Locate the cell with the specified text and output its [X, Y] center coordinate. 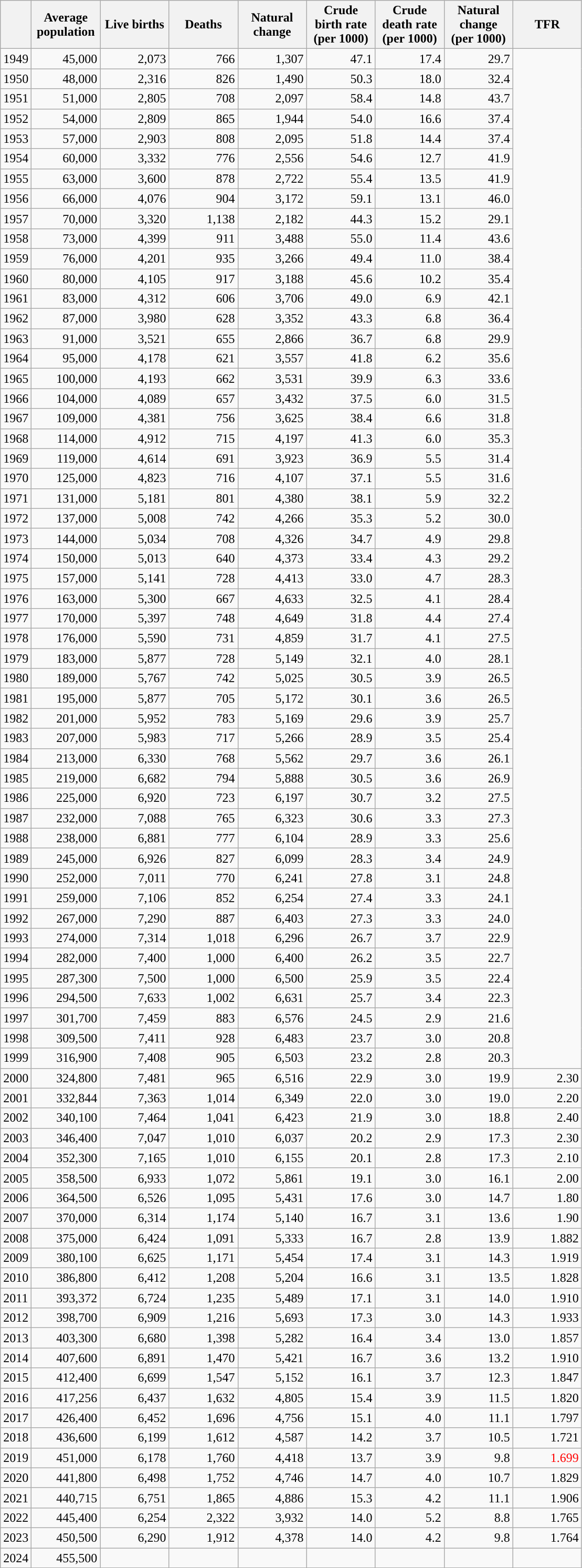
6,403 [272, 918]
49.4 [341, 258]
13.0 [479, 1338]
346,400 [66, 1138]
1.699 [547, 1458]
1982 [16, 718]
95,000 [66, 359]
2006 [16, 1198]
1,490 [272, 79]
5,152 [272, 1378]
19.0 [479, 1098]
1978 [16, 639]
770 [204, 878]
15.2 [409, 218]
225,000 [66, 798]
45,000 [66, 59]
1,865 [204, 1498]
5,282 [272, 1338]
47.1 [341, 59]
1.847 [547, 1378]
25.9 [341, 978]
4,859 [272, 639]
928 [204, 1038]
2020 [16, 1478]
748 [204, 619]
7,500 [134, 978]
393,372 [66, 1298]
1999 [16, 1058]
12.7 [409, 159]
965 [204, 1078]
2004 [16, 1158]
6,926 [134, 858]
715 [204, 438]
3,172 [272, 198]
267,000 [66, 918]
35.6 [479, 359]
37.1 [341, 478]
2,556 [272, 159]
4,107 [272, 478]
119,000 [66, 458]
43.7 [479, 99]
27.8 [341, 878]
32.2 [479, 498]
1977 [16, 619]
5,149 [272, 658]
4.9 [409, 538]
22.7 [479, 958]
5,590 [134, 639]
6.9 [409, 299]
1,095 [204, 1198]
4.4 [409, 619]
455,500 [66, 1558]
13.1 [409, 198]
25.6 [479, 838]
3,488 [272, 238]
Average population [66, 25]
28.1 [479, 658]
6,751 [134, 1498]
3,352 [272, 319]
3,557 [272, 359]
1989 [16, 858]
13.7 [341, 1458]
17.6 [341, 1198]
5,397 [134, 619]
3,980 [134, 319]
55.4 [341, 179]
1.933 [547, 1318]
32.5 [341, 598]
4.3 [409, 558]
1984 [16, 758]
1954 [16, 159]
2014 [16, 1358]
1,174 [204, 1218]
20.8 [479, 1038]
3,320 [134, 218]
5,181 [134, 498]
407,600 [66, 1358]
33.4 [341, 558]
294,500 [66, 998]
7,165 [134, 1158]
827 [204, 858]
1981 [16, 698]
1,171 [204, 1258]
4,378 [272, 1538]
6,724 [134, 1298]
1980 [16, 678]
412,400 [66, 1378]
5,489 [272, 1298]
1,138 [204, 218]
26.9 [479, 778]
Natural change (per 1000) [479, 25]
5,767 [134, 678]
621 [204, 359]
26.1 [479, 758]
417,256 [66, 1398]
7,400 [134, 958]
705 [204, 698]
1955 [16, 179]
4,326 [272, 538]
723 [204, 798]
1992 [16, 918]
731 [204, 639]
2.40 [547, 1118]
7,290 [134, 918]
59.1 [341, 198]
31.6 [479, 478]
1986 [16, 798]
1,612 [204, 1438]
375,000 [66, 1238]
5,204 [272, 1278]
11.5 [479, 1398]
445,400 [66, 1518]
6,197 [272, 798]
21.9 [341, 1118]
6,199 [134, 1438]
2,182 [272, 218]
4,373 [272, 558]
114,000 [66, 438]
865 [204, 119]
2002 [16, 1118]
1,547 [204, 1378]
451,000 [66, 1458]
2015 [16, 1378]
2,866 [272, 339]
54.0 [341, 119]
6.3 [409, 379]
657 [204, 399]
6,498 [134, 1478]
2007 [16, 1218]
7,481 [134, 1078]
4,193 [134, 379]
20.1 [341, 1158]
1.721 [547, 1438]
131,000 [66, 498]
6,241 [272, 878]
23.2 [341, 1058]
662 [204, 379]
2009 [16, 1258]
904 [204, 198]
1,216 [204, 1318]
1.857 [547, 1338]
5,333 [272, 1238]
1972 [16, 518]
7,459 [134, 1018]
826 [204, 79]
1.797 [547, 1418]
5,421 [272, 1358]
6,881 [134, 838]
717 [204, 738]
32.1 [341, 658]
2000 [16, 1078]
1964 [16, 359]
30.6 [341, 818]
4,201 [134, 258]
6,104 [272, 838]
1,018 [204, 938]
2,809 [134, 119]
2018 [16, 1438]
1,470 [204, 1358]
19.1 [341, 1178]
70,000 [66, 218]
104,000 [66, 399]
398,700 [66, 1318]
6,437 [134, 1398]
24.5 [341, 1018]
6,155 [272, 1158]
1974 [16, 558]
54.6 [341, 159]
6,423 [272, 1118]
2.00 [547, 1178]
6,631 [272, 998]
4,633 [272, 598]
783 [204, 718]
4,614 [134, 458]
22.3 [479, 998]
1,398 [204, 1338]
2008 [16, 1238]
5,431 [272, 1198]
5,952 [134, 718]
36.9 [341, 458]
2017 [16, 1418]
1,912 [204, 1538]
5,693 [272, 1318]
38.1 [341, 498]
7,411 [134, 1038]
883 [204, 1018]
1952 [16, 119]
2005 [16, 1178]
917 [204, 279]
10.7 [479, 1478]
11.0 [409, 258]
11.4 [409, 238]
1963 [16, 339]
380,100 [66, 1258]
18.8 [479, 1118]
14.2 [341, 1438]
30.0 [479, 518]
1965 [16, 379]
1,014 [204, 1098]
5,888 [272, 778]
2001 [16, 1098]
309,500 [66, 1038]
436,600 [66, 1438]
87,000 [66, 319]
51,000 [66, 99]
13.9 [479, 1238]
1,072 [204, 1178]
4,105 [134, 279]
31.7 [341, 639]
48,000 [66, 79]
2,903 [134, 139]
1951 [16, 99]
1,041 [204, 1118]
4,823 [134, 478]
1967 [16, 419]
3,706 [272, 299]
1997 [16, 1018]
3,932 [272, 1518]
3,332 [134, 159]
5.9 [409, 498]
6,500 [272, 978]
15.1 [341, 1418]
1,235 [204, 1298]
15.3 [341, 1498]
2010 [16, 1278]
324,800 [66, 1078]
4,266 [272, 518]
606 [204, 299]
13.2 [479, 1358]
4,746 [272, 1478]
Deaths [204, 25]
41.3 [341, 438]
6,933 [134, 1178]
22.0 [341, 1098]
30.1 [341, 698]
2003 [16, 1138]
794 [204, 778]
18.0 [409, 79]
4,649 [272, 619]
5,861 [272, 1178]
6,516 [272, 1078]
5,025 [272, 678]
1,002 [204, 998]
1979 [16, 658]
887 [204, 918]
4,805 [272, 1398]
332,844 [66, 1098]
Crude death rate (per 1000) [409, 25]
905 [204, 1058]
4,178 [134, 359]
1.882 [547, 1238]
259,000 [66, 898]
1959 [16, 258]
213,000 [66, 758]
1,696 [204, 1418]
29.6 [341, 718]
1953 [16, 139]
364,500 [66, 1198]
2,316 [134, 79]
13.6 [479, 1218]
26.7 [341, 938]
7,106 [134, 898]
66,000 [66, 198]
29.2 [479, 558]
756 [204, 419]
1,091 [204, 1238]
73,000 [66, 238]
30.7 [341, 798]
55.0 [341, 238]
3,923 [272, 458]
640 [204, 558]
450,500 [66, 1538]
1961 [16, 299]
207,000 [66, 738]
1.765 [547, 1518]
6,909 [134, 1318]
1988 [16, 838]
777 [204, 838]
6,296 [272, 938]
Natural change [272, 25]
1995 [16, 978]
17.1 [341, 1298]
4,413 [272, 578]
6,099 [272, 858]
10.5 [479, 1438]
7,011 [134, 878]
1971 [16, 498]
109,000 [66, 419]
441,800 [66, 1478]
2,322 [204, 1518]
189,000 [66, 678]
6,452 [134, 1418]
1962 [16, 319]
4,089 [134, 399]
911 [204, 238]
2,097 [272, 99]
1960 [16, 279]
352,300 [66, 1158]
6,483 [272, 1038]
4,312 [134, 299]
1.906 [547, 1498]
766 [204, 59]
183,000 [66, 658]
628 [204, 319]
274,000 [66, 938]
150,000 [66, 558]
7,363 [134, 1098]
1969 [16, 458]
370,000 [66, 1218]
6,503 [272, 1058]
28.4 [479, 598]
1998 [16, 1038]
24.0 [479, 918]
157,000 [66, 578]
6,290 [134, 1538]
6,330 [134, 758]
2021 [16, 1498]
5,172 [272, 698]
1,760 [204, 1458]
6,682 [134, 778]
34.7 [341, 538]
1983 [16, 738]
1987 [16, 818]
6,314 [134, 1218]
935 [204, 258]
14.8 [409, 99]
2016 [16, 1398]
19.9 [479, 1078]
6,576 [272, 1018]
852 [204, 898]
137,000 [66, 518]
5,300 [134, 598]
60,000 [66, 159]
8.8 [479, 1518]
6.2 [409, 359]
26.2 [341, 958]
163,000 [66, 598]
6,625 [134, 1258]
100,000 [66, 379]
3,188 [272, 279]
51.8 [341, 139]
42.1 [479, 299]
1958 [16, 238]
83,000 [66, 299]
7,464 [134, 1118]
1,944 [272, 119]
282,000 [66, 958]
4,399 [134, 238]
15.4 [341, 1398]
1975 [16, 578]
44.3 [341, 218]
2.20 [547, 1098]
20.3 [479, 1058]
5,454 [272, 1258]
403,300 [66, 1338]
6,891 [134, 1358]
144,000 [66, 538]
655 [204, 339]
5,034 [134, 538]
358,500 [66, 1178]
252,000 [66, 878]
3,266 [272, 258]
287,300 [66, 978]
6.6 [409, 419]
1,208 [204, 1278]
3.2 [409, 798]
36.4 [479, 319]
1.764 [547, 1538]
24.9 [479, 858]
4,197 [272, 438]
5,266 [272, 738]
4,418 [272, 1458]
54,000 [66, 119]
5,140 [272, 1218]
3,521 [134, 339]
125,000 [66, 478]
301,700 [66, 1018]
1.90 [547, 1218]
1956 [16, 198]
1996 [16, 998]
316,900 [66, 1058]
Live births [134, 25]
4.7 [409, 578]
1,752 [204, 1478]
31.4 [479, 458]
63,000 [66, 179]
808 [204, 139]
5,169 [272, 718]
1968 [16, 438]
4,587 [272, 1438]
1976 [16, 598]
1985 [16, 778]
776 [204, 159]
29.8 [479, 538]
2012 [16, 1318]
4,886 [272, 1498]
43.3 [341, 319]
58.4 [341, 99]
195,000 [66, 698]
6,037 [272, 1138]
6,699 [134, 1378]
23.7 [341, 1038]
1,632 [204, 1398]
3,531 [272, 379]
33.6 [479, 379]
691 [204, 458]
6,349 [272, 1098]
25.4 [479, 738]
2019 [16, 1458]
1,307 [272, 59]
5,141 [134, 578]
5,013 [134, 558]
3,432 [272, 399]
7,047 [134, 1138]
50.3 [341, 79]
6,412 [134, 1278]
2013 [16, 1338]
4,076 [134, 198]
5,562 [272, 758]
49.0 [341, 299]
1.829 [547, 1478]
6,400 [272, 958]
6,526 [134, 1198]
2024 [16, 1558]
24.1 [479, 898]
2,722 [272, 179]
32.4 [479, 79]
5,983 [134, 738]
22.4 [479, 978]
245,000 [66, 858]
6,424 [134, 1238]
1966 [16, 399]
2.10 [547, 1158]
2022 [16, 1518]
31.5 [479, 399]
35.4 [479, 279]
4,756 [272, 1418]
21.6 [479, 1018]
10.2 [409, 279]
6,323 [272, 818]
2,073 [134, 59]
3,625 [272, 419]
7,408 [134, 1058]
716 [204, 478]
91,000 [66, 339]
36.7 [341, 339]
14.4 [409, 139]
1994 [16, 958]
46.0 [479, 198]
765 [204, 818]
3,600 [134, 179]
1.820 [547, 1398]
41.8 [341, 359]
6,680 [134, 1338]
1.828 [547, 1278]
39.9 [341, 379]
6,178 [134, 1458]
16.4 [341, 1338]
80,000 [66, 279]
1991 [16, 898]
440,715 [66, 1498]
24.8 [479, 878]
7,088 [134, 818]
340,100 [66, 1118]
1970 [16, 478]
7,314 [134, 938]
7,633 [134, 998]
386,800 [66, 1278]
4,912 [134, 438]
57,000 [66, 139]
45.6 [341, 279]
12.3 [479, 1378]
219,000 [66, 778]
1.919 [547, 1258]
1949 [16, 59]
170,000 [66, 619]
37.5 [341, 399]
2023 [16, 1538]
29.1 [479, 218]
5,008 [134, 518]
76,000 [66, 258]
20.2 [341, 1138]
232,000 [66, 818]
33.0 [341, 578]
1990 [16, 878]
43.6 [479, 238]
238,000 [66, 838]
768 [204, 758]
2,805 [134, 99]
176,000 [66, 639]
29.9 [479, 339]
2011 [16, 1298]
6,920 [134, 798]
4,381 [134, 419]
878 [204, 179]
1957 [16, 218]
2,095 [272, 139]
801 [204, 498]
426,400 [66, 1418]
Crude birth rate (per 1000) [341, 25]
1.80 [547, 1198]
TFR [547, 25]
1950 [16, 79]
4,380 [272, 498]
1973 [16, 538]
1993 [16, 938]
667 [204, 598]
201,000 [66, 718]
